Return the (X, Y) coordinate for the center point of the cell that contains the specified text.  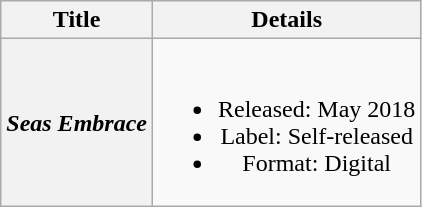
Details (286, 20)
Released: May 2018Label: Self-releasedFormat: Digital (286, 122)
Seas Embrace (77, 122)
Title (77, 20)
